Extract the (X, Y) coordinate from the center of the cell holding the provided text.  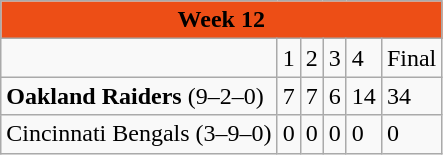
Cincinnati Bengals (3–9–0) (139, 134)
Oakland Raiders (9–2–0) (139, 96)
1 (288, 58)
34 (411, 96)
Final (411, 58)
Week 12 (222, 20)
4 (364, 58)
2 (312, 58)
3 (334, 58)
14 (364, 96)
6 (334, 96)
